Extract the (X, Y) coordinate from the center of the cell holding the provided text.  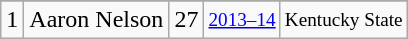
2013–14 (242, 20)
27 (186, 20)
Aaron Nelson (96, 20)
1 (12, 20)
Kentucky State (344, 20)
